Identify which cell holds the provided text, then report its (x, y) central coordinate. 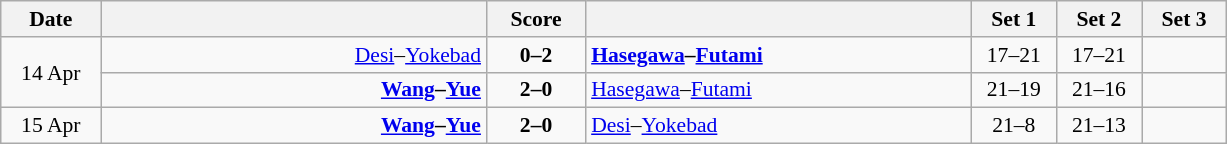
Set 3 (1184, 19)
21–19 (1014, 90)
21–8 (1014, 126)
Set 1 (1014, 19)
Score (536, 19)
0–2 (536, 55)
Date (51, 19)
Set 2 (1098, 19)
21–13 (1098, 126)
15 Apr (51, 126)
14 Apr (51, 72)
21–16 (1098, 90)
